Return the [X, Y] coordinate for the center point of the cell that contains the specified text.  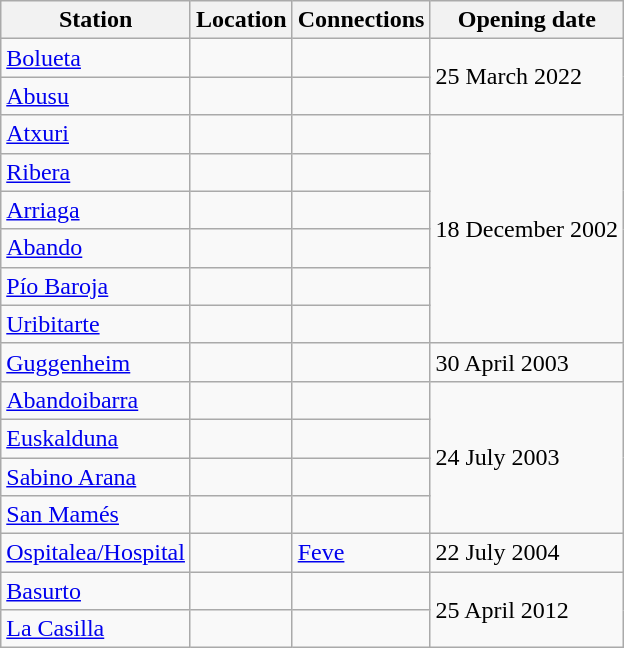
Abandoibarra [96, 400]
Sabino Arana [96, 477]
Arriaga [96, 210]
Connections [361, 20]
Guggenheim [96, 362]
24 July 2003 [527, 457]
18 December 2002 [527, 229]
Euskalduna [96, 438]
25 March 2022 [527, 77]
Abando [96, 248]
Pío Baroja [96, 286]
30 April 2003 [527, 362]
Basurto [96, 591]
Location [241, 20]
25 April 2012 [527, 610]
22 July 2004 [527, 553]
Feve [361, 553]
Ribera [96, 172]
Bolueta [96, 58]
Opening date [527, 20]
La Casilla [96, 629]
San Mamés [96, 515]
Station [96, 20]
Uribitarte [96, 324]
Abusu [96, 96]
Ospitalea/Hospital [96, 553]
Atxuri [96, 134]
